From the cell containing the given text, extract its center point as [x, y] coordinate. 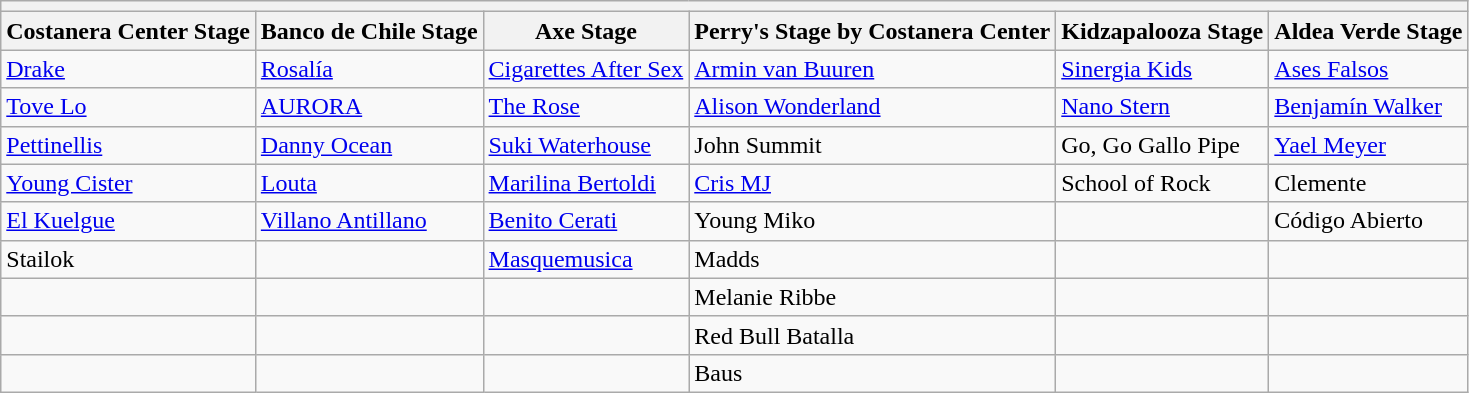
Ases Falsos [1368, 69]
Melanie Ribbe [872, 297]
Villano Antillano [369, 221]
Yael Meyer [1368, 145]
Pettinellis [128, 145]
Aldea Verde Stage [1368, 31]
Benito Cerati [586, 221]
Sinergia Kids [1162, 69]
Rosalía [369, 69]
Baus [872, 373]
Drake [128, 69]
Cris MJ [872, 183]
El Kuelgue [128, 221]
Cigarettes After Sex [586, 69]
AURORA [369, 107]
Armin van Buuren [872, 69]
Red Bull Batalla [872, 335]
Tove Lo [128, 107]
Masquemusica [586, 259]
Kidzapalooza Stage [1162, 31]
Axe Stage [586, 31]
Costanera Center Stage [128, 31]
School of Rock [1162, 183]
Madds [872, 259]
The Rose [586, 107]
John Summit [872, 145]
Alison Wonderland [872, 107]
Danny Ocean [369, 145]
Louta [369, 183]
Código Abierto [1368, 221]
Perry's Stage by Costanera Center [872, 31]
Benjamín Walker [1368, 107]
Clemente [1368, 183]
Young Cister [128, 183]
Suki Waterhouse [586, 145]
Go, Go Gallo Pipe [1162, 145]
Marilina Bertoldi [586, 183]
Banco de Chile Stage [369, 31]
Nano Stern [1162, 107]
Young Miko [872, 221]
Stailok [128, 259]
